Extract the (x, y) coordinate from the center of the cell holding the provided text.  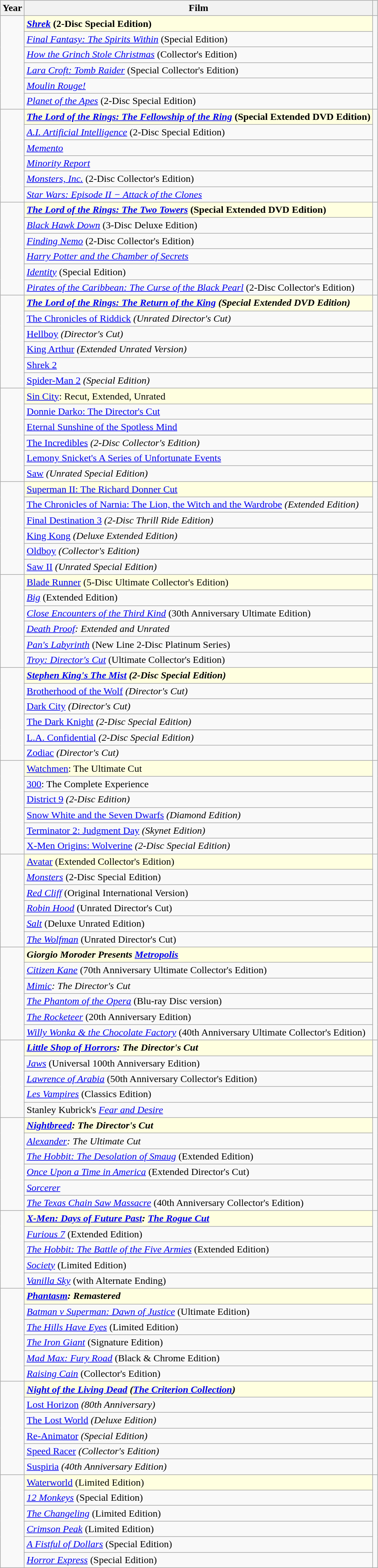
The Lord of the Rings: The Return of the King (Special Extended DVD Edition) (198, 303)
Monsters, Inc. (2-Disc Collector's Edition) (198, 179)
Alexander: The Ultimate Cut (198, 1141)
The Changeling (Limited Edition) (198, 1513)
The Iron Giant (Signature Edition) (198, 1343)
A Fistful of Dollars (Special Edition) (198, 1544)
The Hobbit: The Desolation of Smaug (Extended Edition) (198, 1156)
Raising Cain (Collector's Edition) (198, 1374)
Stanley Kubrick's Fear and Desire (198, 1110)
Citizen Kane (70th Anniversary Ultimate Collector's Edition) (198, 970)
Lara Croft: Tomb Raider (Special Collector's Edition) (198, 70)
King Arthur (Extended Unrated Version) (198, 349)
Terminator 2: Judgment Day (Skynet Edition) (198, 830)
The Wolfman (Unrated Director's Cut) (198, 939)
Star Wars: Episode II − Attack of the Clones (198, 194)
Les Vampires (Classics Edition) (198, 1094)
Little Shop of Horrors: The Director's Cut (198, 1048)
Night of the Living Dead (The Criterion Collection) (198, 1389)
Once Upon a Time in America (Extended Director's Cut) (198, 1172)
Lemony Snicket's A Series of Unfortunate Events (198, 458)
Moulin Rouge! (198, 86)
Lost Horizon (80th Anniversary) (198, 1405)
Robin Hood (Unrated Director's Cut) (198, 908)
Mad Max: Fury Road (Black & Chrome Edition) (198, 1358)
X-Men: Days of Future Past: The Rogue Cut (198, 1219)
Furious 7 (Extended Edition) (198, 1234)
A.I. Artificial Intelligence (2-Disc Special Edition) (198, 132)
Minority Report (198, 163)
Saw II (Unrated Special Edition) (198, 567)
The Rocketeer (20th Anniversary Edition) (198, 1017)
Phantasm: Remastered (198, 1296)
Pan's Labyrinth (New Line 2-Disc Platinum Series) (198, 644)
Speed Racer (Collector's Edition) (198, 1451)
Film (198, 8)
The Lost World (Deluxe Edition) (198, 1420)
Shrek 2 (198, 365)
District 9 (2-Disc Edition) (198, 799)
King Kong (Deluxe Extended Edition) (198, 536)
Monsters (2-Disc Special Edition) (198, 877)
Eternal Sunshine of the Spotless Mind (198, 427)
Big (Extended Edition) (198, 598)
Avatar (Extended Collector's Edition) (198, 861)
Sorcerer (198, 1188)
The Texas Chain Saw Massacre (40th Anniversary Collector's Edition) (198, 1203)
300: The Complete Experience (198, 784)
Spider-Man 2 (Special Edition) (198, 380)
Pirates of the Caribbean: The Curse of the Black Pearl (2-Disc Collector's Edition) (198, 287)
The Lord of the Rings: The Two Towers (Special Extended DVD Edition) (198, 210)
Stephen King's The Mist (2-Disc Special Edition) (198, 675)
Vanilla Sky (with Alternate Ending) (198, 1281)
Memento (198, 148)
Giorgio Moroder Presents Metropolis (198, 955)
12 Monkeys (Special Edition) (198, 1498)
The Chronicles of Narnia: The Lion, the Witch and the Wardrobe (Extended Edition) (198, 505)
Re-Animator (Special Edition) (198, 1435)
Troy: Director's Cut (Ultimate Collector's Edition) (198, 660)
The Hobbit: The Battle of the Five Armies (Extended Edition) (198, 1250)
Planet of the Apes (2-Disc Special Edition) (198, 101)
Sin City: Recut, Extended, Unrated (198, 396)
Final Destination 3 (2-Disc Thrill Ride Edition) (198, 520)
Suspiria (40th Anniversary Edition) (198, 1467)
The Dark Knight (2-Disc Special Edition) (198, 722)
The Chronicles of Riddick (Unrated Director's Cut) (198, 318)
Watchmen: The Ultimate Cut (198, 769)
How the Grinch Stole Christmas (Collector's Edition) (198, 55)
Zodiac (Director's Cut) (198, 753)
Year (12, 8)
Blade Runner (5-Disc Ultimate Collector's Edition) (198, 582)
Death Proof: Extended and Unrated (198, 629)
The Incredibles (2-Disc Collector's Edition) (198, 442)
Red Cliff (Original International Version) (198, 892)
Final Fantasy: The Spirits Within (Special Edition) (198, 39)
Shrek (2-Disc Special Edition) (198, 24)
Salt (Deluxe Unrated Edition) (198, 923)
The Lord of the Rings: The Fellowship of the Ring (Special Extended DVD Edition) (198, 117)
Willy Wonka & the Chocolate Factory (40th Anniversary Ultimate Collector's Edition) (198, 1032)
Society (Limited Edition) (198, 1265)
Brotherhood of the Wolf (Director's Cut) (198, 691)
Close Encounters of the Third Kind (30th Anniversary Ultimate Edition) (198, 613)
Crimson Peak (Limited Edition) (198, 1529)
Black Hawk Down (3-Disc Deluxe Edition) (198, 225)
Lawrence of Arabia (50th Anniversary Collector's Edition) (198, 1079)
X-Men Origins: Wolverine (2-Disc Special Edition) (198, 846)
Horror Express (Special Edition) (198, 1560)
Identity (Special Edition) (198, 272)
Donnie Darko: The Director's Cut (198, 411)
L.A. Confidential (2-Disc Special Edition) (198, 738)
Dark City (Director's Cut) (198, 707)
The Hills Have Eyes (Limited Edition) (198, 1327)
Batman v Superman: Dawn of Justice (Ultimate Edition) (198, 1312)
Snow White and the Seven Dwarfs (Diamond Edition) (198, 815)
Hellboy (Director's Cut) (198, 334)
Superman II: The Richard Donner Cut (198, 489)
The Phantom of the Opera (Blu-ray Disc version) (198, 1001)
Waterworld (Limited Edition) (198, 1482)
Harry Potter and the Chamber of Secrets (198, 256)
Nightbreed: The Director's Cut (198, 1125)
Jaws (Universal 100th Anniversary Edition) (198, 1063)
Oldboy (Collector's Edition) (198, 551)
Mimic: The Director's Cut (198, 986)
Finding Nemo (2-Disc Collector's Edition) (198, 241)
Saw (Unrated Special Edition) (198, 474)
